Capture the cell that displays the provided text and extract its [x, y] central coordinate. 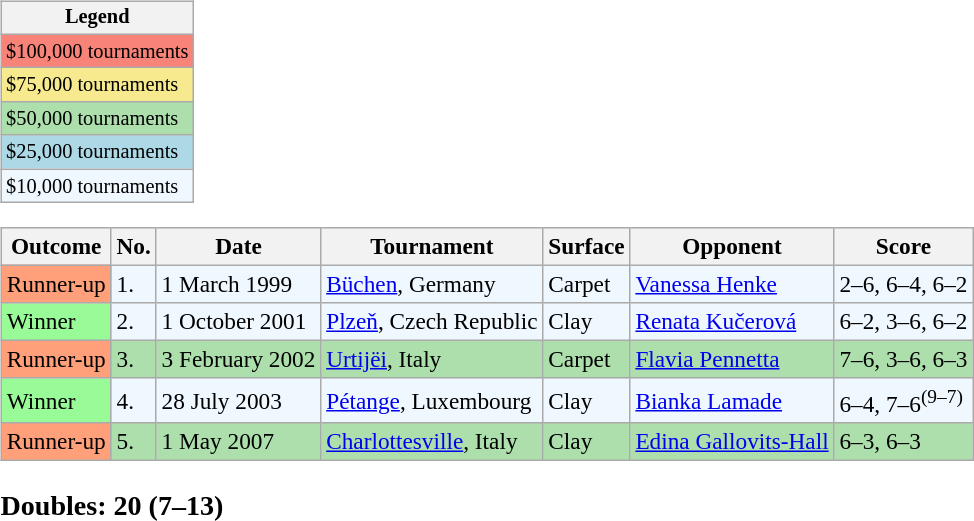
Urtijëi, Italy [432, 360]
2. [134, 322]
5. [134, 442]
Plzeň, Czech Republic [432, 322]
Flavia Pennetta [732, 360]
1 May 2007 [238, 442]
$100,000 tournaments [97, 51]
2–6, 6–4, 6–2 [904, 284]
1 October 2001 [238, 322]
6–3, 6–3 [904, 442]
7–6, 3–6, 6–3 [904, 360]
Opponent [732, 246]
Legend [97, 18]
Renata Kučerová [732, 322]
Surface [586, 246]
Bianka Lamade [732, 400]
Büchen, Germany [432, 284]
6–2, 3–6, 6–2 [904, 322]
$50,000 tournaments [97, 119]
1. [134, 284]
4. [134, 400]
3 February 2002 [238, 360]
$10,000 tournaments [97, 186]
Edina Gallovits-Hall [732, 442]
Vanessa Henke [732, 284]
Score [904, 246]
Date [238, 246]
No. [134, 246]
6–4, 7–6(9–7) [904, 400]
28 July 2003 [238, 400]
Charlottesville, Italy [432, 442]
$75,000 tournaments [97, 85]
3. [134, 360]
Tournament [432, 246]
$25,000 tournaments [97, 152]
1 March 1999 [238, 284]
Pétange, Luxembourg [432, 400]
Outcome [56, 246]
